Find where the given text appears and provide that cell's center as [X, Y] coordinate. 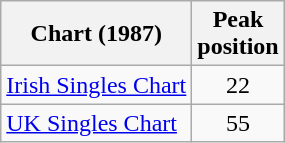
22 [238, 85]
Irish Singles Chart [96, 85]
55 [238, 123]
Chart (1987) [96, 34]
Peakposition [238, 34]
UK Singles Chart [96, 123]
